Determine the (x, y) coordinate at the center of the cell enclosing the given text.  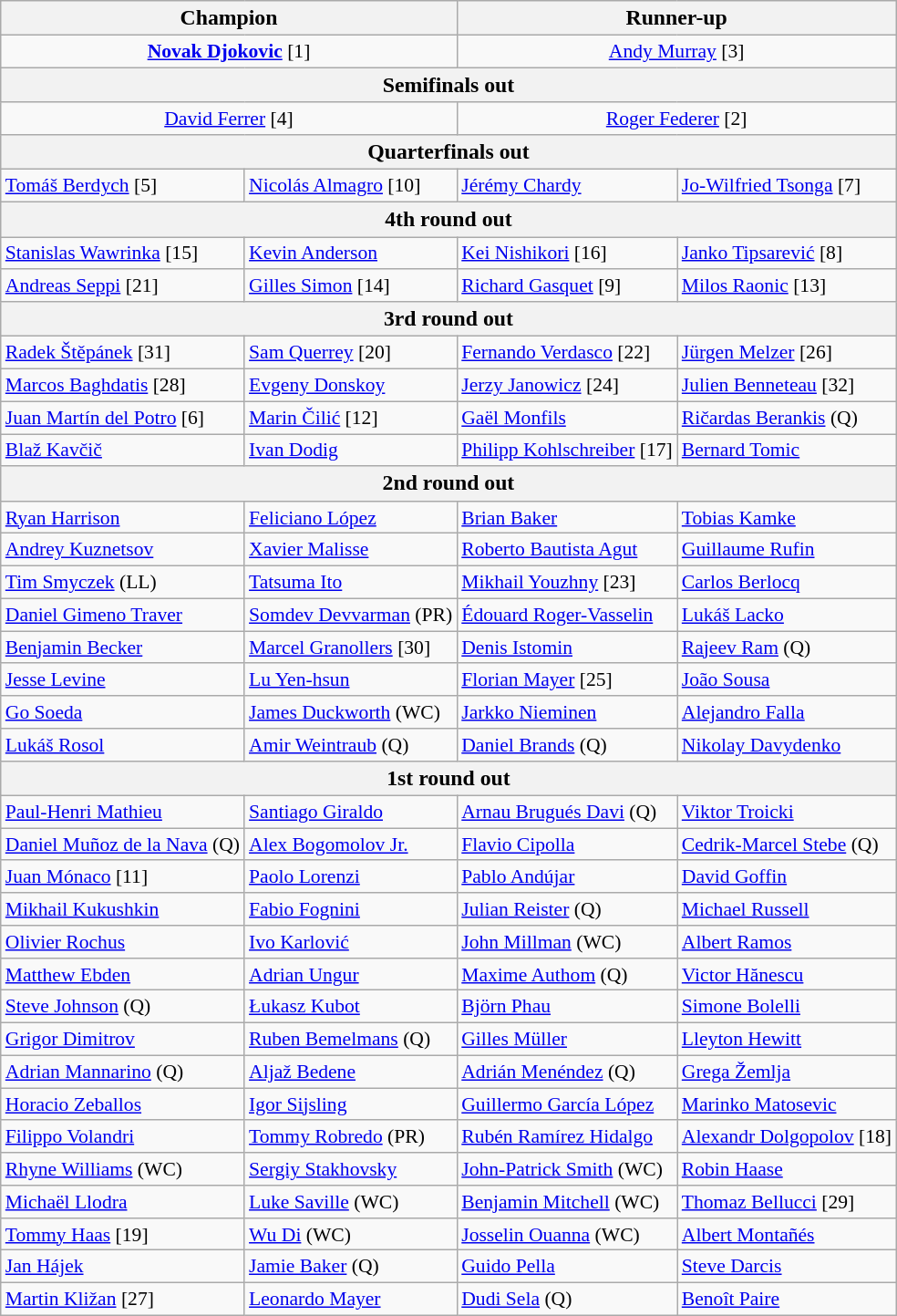
Jerzy Janowicz [24] (567, 386)
Olivier Rochus (122, 942)
Daniel Gimeno Traver (122, 615)
Marcos Baghdatis [28] (122, 386)
1st round out (448, 779)
Jürgen Melzer [26] (787, 353)
Mikhail Youzhny [23] (567, 583)
John Millman (WC) (567, 942)
Julian Reister (Q) (567, 909)
Janko Tipsarević [8] (787, 254)
Fernando Verdasco [22] (567, 353)
Tommy Haas [19] (122, 1235)
Juan Martín del Potro [6] (122, 418)
Benjamin Mitchell (WC) (567, 1202)
Rajeev Ram (Q) (787, 648)
Luke Saville (WC) (350, 1202)
Evgeny Donskoy (350, 386)
Rubén Ramírez Hidalgo (567, 1137)
Martin Kližan [27] (122, 1300)
2nd round out (448, 484)
Albert Montañés (787, 1235)
Gaël Monfils (567, 418)
Steve Johnson (Q) (122, 1007)
Andy Murray [3] (676, 52)
Semifinals out (448, 86)
Tobias Kamke (787, 518)
Arnau Brugués Davi (Q) (567, 813)
Go Soeda (122, 712)
Björn Phau (567, 1007)
Benjamin Becker (122, 648)
Andreas Seppi [21] (122, 286)
João Sousa (787, 680)
Rhyne Williams (WC) (122, 1169)
David Ferrer [4] (229, 119)
Jesse Levine (122, 680)
4th round out (448, 220)
Tatsuma Ito (350, 583)
Daniel Brands (Q) (567, 745)
Brian Baker (567, 518)
Alejandro Falla (787, 712)
Josselin Ouanna (WC) (567, 1235)
Florian Mayer [25] (567, 680)
Jarkko Nieminen (567, 712)
Radek Štěpánek [31] (122, 353)
Kei Nishikori [16] (567, 254)
Gilles Simon [14] (350, 286)
Daniel Muñoz de la Nava (Q) (122, 845)
Feliciano López (350, 518)
Grega Žemlja (787, 1072)
Robin Haase (787, 1169)
Adrian Mannarino (Q) (122, 1072)
Adrián Menéndez (Q) (567, 1072)
Ryan Harrison (122, 518)
Novak Djokovic [1] (229, 52)
Tomáš Berdych [5] (122, 186)
Sergiy Stakhovsky (350, 1169)
Maxime Authom (Q) (567, 975)
Jérémy Chardy (567, 186)
Philipp Kohlschreiber [17] (567, 451)
Nicolás Almagro [10] (350, 186)
Somdev Devvarman (PR) (350, 615)
Carlos Berlocq (787, 583)
Łukasz Kubot (350, 1007)
Viktor Troicki (787, 813)
Lu Yen-hsun (350, 680)
Grigor Dimitrov (122, 1040)
Xavier Malisse (350, 550)
Alexandr Dolgopolov [18] (787, 1137)
Roberto Bautista Agut (567, 550)
Tim Smyczek (LL) (122, 583)
Wu Di (WC) (350, 1235)
Guillaume Rufin (787, 550)
Nikolay Davydenko (787, 745)
Flavio Cipolla (567, 845)
Lleyton Hewitt (787, 1040)
Stanislas Wawrinka [15] (122, 254)
Bernard Tomic (787, 451)
Santiago Giraldo (350, 813)
Lukáš Rosol (122, 745)
James Duckworth (WC) (350, 712)
Tommy Robredo (PR) (350, 1137)
Ivan Dodig (350, 451)
Simone Bolelli (787, 1007)
Alex Bogomolov Jr. (350, 845)
Andrey Kuznetsov (122, 550)
John-Patrick Smith (WC) (567, 1169)
Ruben Bemelmans (Q) (350, 1040)
Richard Gasquet [9] (567, 286)
Kevin Anderson (350, 254)
Leonardo Mayer (350, 1300)
Jan Hájek (122, 1267)
Cedrik-Marcel Stebe (Q) (787, 845)
Mikhail Kukushkin (122, 909)
Horacio Zeballos (122, 1104)
Adrian Ungur (350, 975)
Michael Russell (787, 909)
3rd round out (448, 319)
Ričardas Berankis (Q) (787, 418)
Marinko Matosevic (787, 1104)
Quarterfinals out (448, 152)
Roger Federer [2] (676, 119)
Amir Weintraub (Q) (350, 745)
Filippo Volandri (122, 1137)
Victor Hănescu (787, 975)
Guillermo García López (567, 1104)
Dudi Sela (Q) (567, 1300)
Édouard Roger-Vasselin (567, 615)
Paolo Lorenzi (350, 877)
Benoît Paire (787, 1300)
Champion (229, 18)
Steve Darcis (787, 1267)
Milos Raonic [13] (787, 286)
Julien Benneteau [32] (787, 386)
Marin Čilić [12] (350, 418)
Fabio Fognini (350, 909)
Michaël Llodra (122, 1202)
Matthew Ebden (122, 975)
Ivo Karlović (350, 942)
Blaž Kavčič (122, 451)
Aljaž Bedene (350, 1072)
Gilles Müller (567, 1040)
Juan Mónaco [11] (122, 877)
Pablo Andújar (567, 877)
Runner-up (676, 18)
Marcel Granollers [30] (350, 648)
Guido Pella (567, 1267)
Thomaz Bellucci [29] (787, 1202)
Sam Querrey [20] (350, 353)
David Goffin (787, 877)
Denis Istomin (567, 648)
Paul-Henri Mathieu (122, 813)
Lukáš Lacko (787, 615)
Igor Sijsling (350, 1104)
Jamie Baker (Q) (350, 1267)
Albert Ramos (787, 942)
Jo-Wilfried Tsonga [7] (787, 186)
